Extract the [x, y] coordinate from the center of the cell holding the provided text.  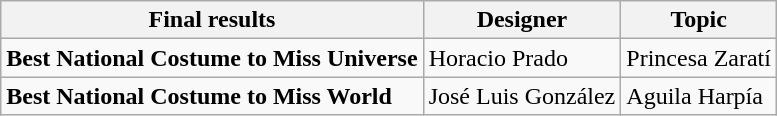
Best National Costume to Miss Universe [212, 58]
Topic [699, 20]
Horacio Prado [522, 58]
Aguila Harpía [699, 96]
Final results [212, 20]
Designer [522, 20]
José Luis González [522, 96]
Best National Costume to Miss World [212, 96]
Princesa Zaratí [699, 58]
